Determine the [X, Y] coordinate at the center of the cell enclosing the given text.  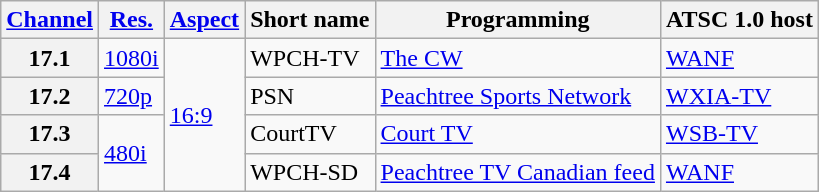
Channel [50, 20]
The CW [518, 58]
16:9 [204, 115]
Res. [132, 20]
720p [132, 96]
17.3 [50, 134]
17.4 [50, 172]
17.1 [50, 58]
WPCH-TV [310, 58]
WPCH-SD [310, 172]
CourtTV [310, 134]
Peachtree Sports Network [518, 96]
WXIA-TV [739, 96]
17.2 [50, 96]
1080i [132, 58]
Short name [310, 20]
PSN [310, 96]
480i [132, 153]
Aspect [204, 20]
ATSC 1.0 host [739, 20]
Programming [518, 20]
Peachtree TV Canadian feed [518, 172]
WSB-TV [739, 134]
Court TV [518, 134]
